Search for the cell housing the specified text and yield its [x, y] center coordinate. 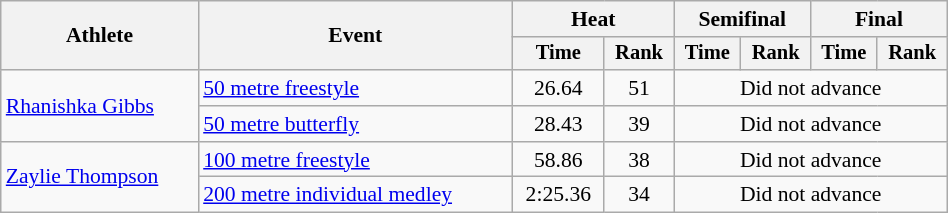
Athlete [100, 36]
Heat [593, 19]
Event [355, 36]
26.64 [558, 88]
50 metre freestyle [355, 88]
51 [639, 88]
38 [639, 160]
Rhanishka Gibbs [100, 106]
Semifinal [742, 19]
28.43 [558, 124]
34 [639, 195]
Final [880, 19]
58.86 [558, 160]
100 metre freestyle [355, 160]
Zaylie Thompson [100, 178]
200 metre individual medley [355, 195]
50 metre butterfly [355, 124]
39 [639, 124]
2:25.36 [558, 195]
